From the cell containing the given text, extract its center point as (X, Y) coordinate. 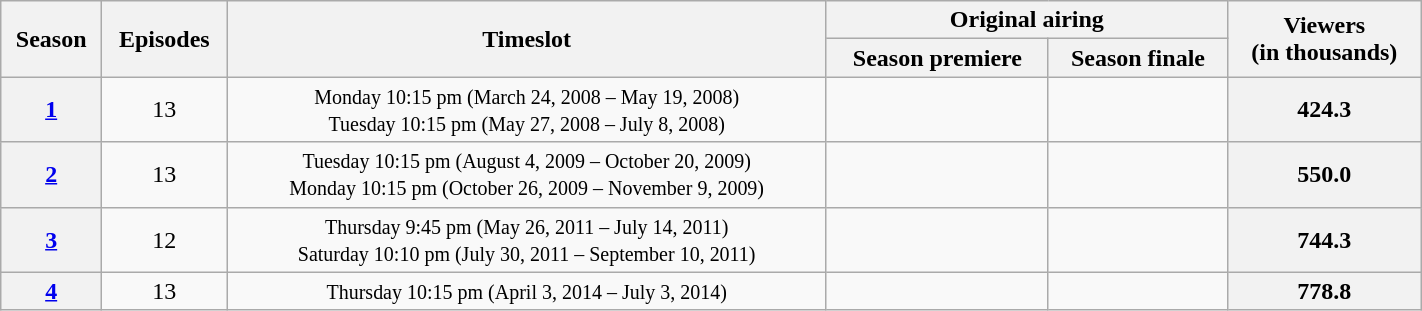
744.3 (1324, 240)
Season premiere (937, 58)
Thursday 10:15 pm (April 3, 2014 – July 3, 2014) (526, 291)
424.3 (1324, 110)
Monday 10:15 pm (March 24, 2008 – May 19, 2008)Tuesday 10:15 pm (May 27, 2008 – July 8, 2008) (526, 110)
Season finale (1138, 58)
Season (52, 39)
3 (52, 240)
2 (52, 174)
Timeslot (526, 39)
Tuesday 10:15 pm (August 4, 2009 – October 20, 2009)Monday 10:15 pm (October 26, 2009 – November 9, 2009) (526, 174)
Viewers(in thousands) (1324, 39)
778.8 (1324, 291)
4 (52, 291)
Original airing (1026, 20)
12 (165, 240)
Episodes (165, 39)
550.0 (1324, 174)
1 (52, 110)
Thursday 9:45 pm (May 26, 2011 – July 14, 2011)Saturday 10:10 pm (July 30, 2011 – September 10, 2011) (526, 240)
